Scan for the cell matching the given text and deliver its (x, y) coordinate at center. 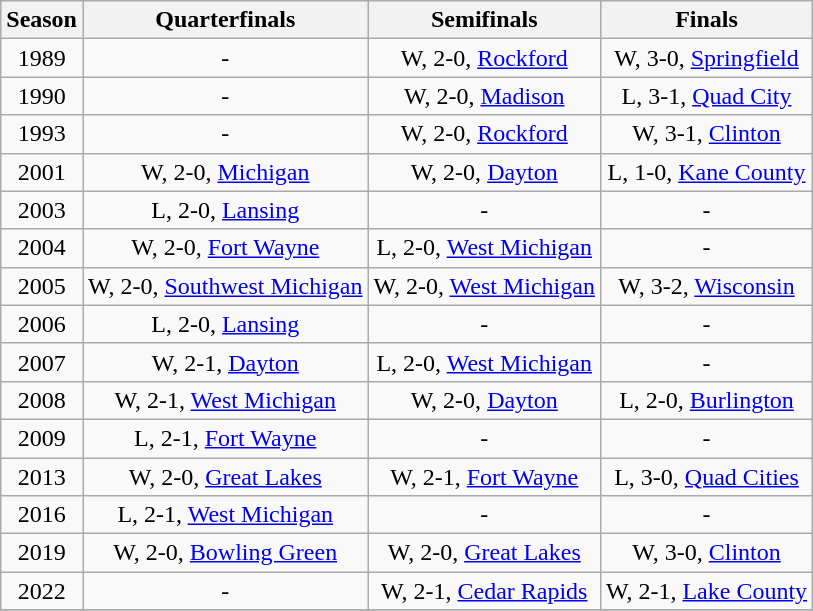
W, 2-1, West Michigan (225, 400)
2005 (42, 286)
Quarterfinals (225, 20)
Semifinals (484, 20)
L, 2-1, Fort Wayne (225, 438)
W, 3-0, Springfield (706, 58)
W, 2-0, Fort Wayne (225, 248)
1990 (42, 96)
2001 (42, 172)
2004 (42, 248)
L, 3-0, Quad Cities (706, 477)
2008 (42, 400)
W, 2-0, Southwest Michigan (225, 286)
Season (42, 20)
W, 3-2, Wisconsin (706, 286)
W, 3-1, Clinton (706, 134)
L, 3-1, Quad City (706, 96)
2022 (42, 591)
W, 3-0, Clinton (706, 553)
Finals (706, 20)
W, 2-1, Lake County (706, 591)
L, 2-1, West Michigan (225, 515)
2009 (42, 438)
W, 2-0, Michigan (225, 172)
W, 2-0, Bowling Green (225, 553)
2016 (42, 515)
2013 (42, 477)
W, 2-1, Fort Wayne (484, 477)
2003 (42, 210)
W, 2-0, Madison (484, 96)
L, 2-0, Burlington (706, 400)
W, 2-1, Dayton (225, 362)
W, 2-1, Cedar Rapids (484, 591)
1989 (42, 58)
2007 (42, 362)
W, 2-0, West Michigan (484, 286)
2006 (42, 324)
L, 1-0, Kane County (706, 172)
1993 (42, 134)
2019 (42, 553)
